Capture the cell that displays the provided text and extract its [X, Y] central coordinate. 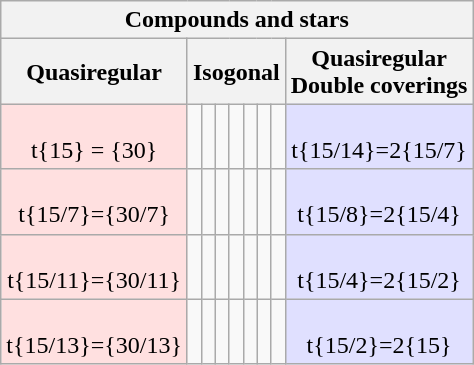
t{15} = {30} [94, 136]
t{15/7}={30/7} [94, 202]
QuasiregularDouble coverings [379, 72]
Isogonal [236, 72]
t{15/11}={30/11} [94, 266]
Quasiregular [94, 72]
t{15/8}=2{15/4} [379, 202]
Compounds and stars [237, 20]
t{15/4}=2{15/2} [379, 266]
t{15/14}=2{15/7} [379, 136]
t{15/13}={30/13} [94, 332]
t{15/2}=2{15} [379, 332]
